Return the (x, y) coordinate for the center point of the cell that contains the specified text.  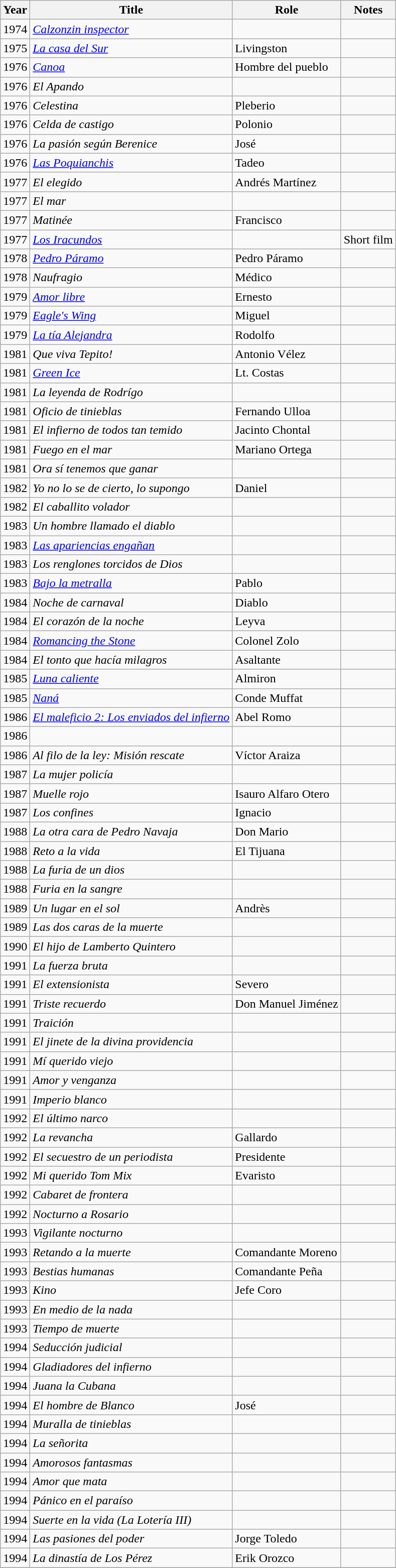
Erik Orozco (287, 1558)
El hijo de Lamberto Quintero (131, 946)
Livingston (287, 48)
Gallardo (287, 1137)
Comandante Moreno (287, 1252)
La casa del Sur (131, 48)
Miguel (287, 316)
Tadeo (287, 163)
Amor y venganza (131, 1080)
Suerte en la vida (La Lotería III) (131, 1520)
Nocturno a Rosario (131, 1214)
Ignacio (287, 812)
Antonio Vélez (287, 354)
Jorge Toledo (287, 1539)
Las pasiones del poder (131, 1539)
Las apariencias engañan (131, 545)
Las Poquianchis (131, 163)
El secuestro de un periodista (131, 1156)
Las dos caras de la muerte (131, 927)
Luna caliente (131, 679)
Abel Romo (287, 717)
Gladiadores del infierno (131, 1367)
El extensionista (131, 985)
Calzonzin inspector (131, 29)
El caballito volador (131, 507)
Andrés Martínez (287, 182)
Bestias humanas (131, 1271)
Role (287, 10)
Don Manuel Jiménez (287, 1004)
1974 (15, 29)
Leyva (287, 622)
Andrès (287, 908)
Green Ice (131, 373)
Daniel (287, 488)
La pasión según Berenice (131, 144)
Yo no lo se de cierto, lo supongo (131, 488)
Médico (287, 278)
La furia de un dios (131, 870)
Naufragio (131, 278)
El hombre de Blanco (131, 1405)
Canoa (131, 67)
Juana la Cubana (131, 1386)
Víctor Araiza (287, 755)
Notes (368, 10)
Hombre del pueblo (287, 67)
Presidente (287, 1156)
Almiron (287, 679)
Los Iracundos (131, 239)
El Apando (131, 86)
Asaltante (287, 660)
Vigilante nocturno (131, 1233)
La leyenda de Rodrígo (131, 392)
Amor libre (131, 297)
Tiempo de muerte (131, 1329)
Year (15, 10)
Short film (368, 239)
Diablo (287, 602)
Fernando Ulloa (287, 411)
Reto a la vida (131, 851)
Traición (131, 1023)
El Tijuana (287, 851)
Que viva Tepito! (131, 354)
El jinete de la divina providencia (131, 1042)
Romancing the Stone (131, 641)
Triste recuerdo (131, 1004)
Pablo (287, 583)
Isauro Alfaro Otero (287, 793)
Retando a la muerte (131, 1252)
Ora sí tenemos que ganar (131, 468)
Pánico en el paraíso (131, 1501)
La tía Alejandra (131, 335)
El corazón de la noche (131, 622)
Un lugar en el sol (131, 908)
El maleficio 2: Los enviados del infierno (131, 717)
Seducción judicial (131, 1348)
Comandante Peña (287, 1271)
Conde Muffat (287, 698)
El mar (131, 201)
La revancha (131, 1137)
Celda de castigo (131, 125)
La dinastía de Los Pérez (131, 1558)
Don Mario (287, 831)
En medio de la nada (131, 1309)
Naná (131, 698)
Oficio de tinieblas (131, 411)
La mujer policía (131, 774)
Francisco (287, 220)
El último narco (131, 1118)
Los renglones torcidos de Dios (131, 564)
Rodolfo (287, 335)
Amor que mata (131, 1482)
Bajo la metralla (131, 583)
Celestina (131, 105)
Fuego en el mar (131, 449)
Imperio blanco (131, 1099)
Mi querido Tom Mix (131, 1176)
Cabaret de frontera (131, 1195)
Jacinto Chontal (287, 430)
La señorita (131, 1443)
Title (131, 10)
Evaristo (287, 1176)
Furia en la sangre (131, 889)
Muelle rojo (131, 793)
Mí querido viejo (131, 1061)
Noche de carnaval (131, 602)
Ernesto (287, 297)
Matinée (131, 220)
Eagle's Wing (131, 316)
Jefe Coro (287, 1290)
El elegido (131, 182)
Un hombre llamado el diablo (131, 526)
El infierno de todos tan temido (131, 430)
La otra cara de Pedro Navaja (131, 831)
Lt. Costas (287, 373)
Los confines (131, 812)
La fuerza bruta (131, 966)
El tonto que hacía milagros (131, 660)
1975 (15, 48)
Al filo de la ley: Misión rescate (131, 755)
Mariano Ortega (287, 449)
Severo (287, 985)
Colonel Zolo (287, 641)
1990 (15, 946)
Muralla de tinieblas (131, 1424)
Pleberio (287, 105)
Polonio (287, 125)
Amorosos fantasmas (131, 1463)
Kino (131, 1290)
